Return (x, y) of the center of cell containing provided text 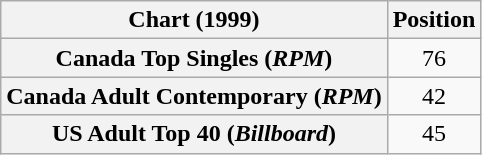
42 (434, 96)
Chart (1999) (194, 20)
Position (434, 20)
US Adult Top 40 (Billboard) (194, 134)
Canada Adult Contemporary (RPM) (194, 96)
Canada Top Singles (RPM) (194, 58)
76 (434, 58)
45 (434, 134)
